Search for the cell housing the specified text and yield its [x, y] center coordinate. 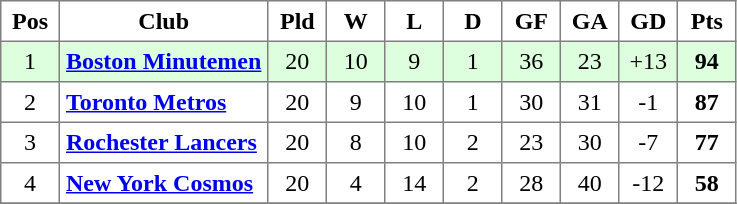
+13 [648, 61]
8 [356, 142]
77 [707, 142]
87 [707, 102]
Rochester Lancers [164, 142]
Boston Minutemen [164, 61]
36 [531, 61]
3 [30, 142]
Pld [297, 21]
-1 [648, 102]
28 [531, 183]
40 [590, 183]
31 [590, 102]
58 [707, 183]
W [356, 21]
-12 [648, 183]
Toronto Metros [164, 102]
D [473, 21]
14 [414, 183]
Pts [707, 21]
New York Cosmos [164, 183]
94 [707, 61]
GD [648, 21]
GA [590, 21]
GF [531, 21]
L [414, 21]
-7 [648, 142]
Pos [30, 21]
Club [164, 21]
